Determine the [X, Y] coordinate at the center of the cell enclosing the given text.  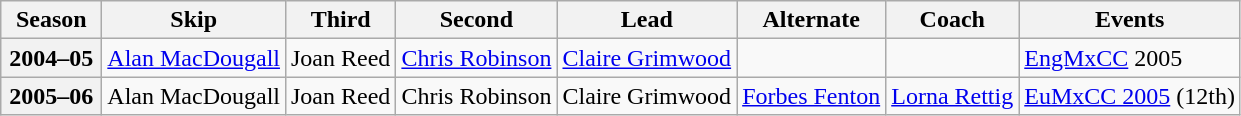
Lorna Rettig [952, 96]
Forbes Fenton [812, 96]
Events [1130, 20]
2004–05 [52, 58]
Second [476, 20]
Third [340, 20]
Season [52, 20]
Alternate [812, 20]
Coach [952, 20]
2005–06 [52, 96]
Lead [647, 20]
Skip [194, 20]
EngMxCC 2005 [1130, 58]
EuMxCC 2005 (12th) [1130, 96]
